Scan for the cell matching the given text and deliver its [x, y] coordinate at center. 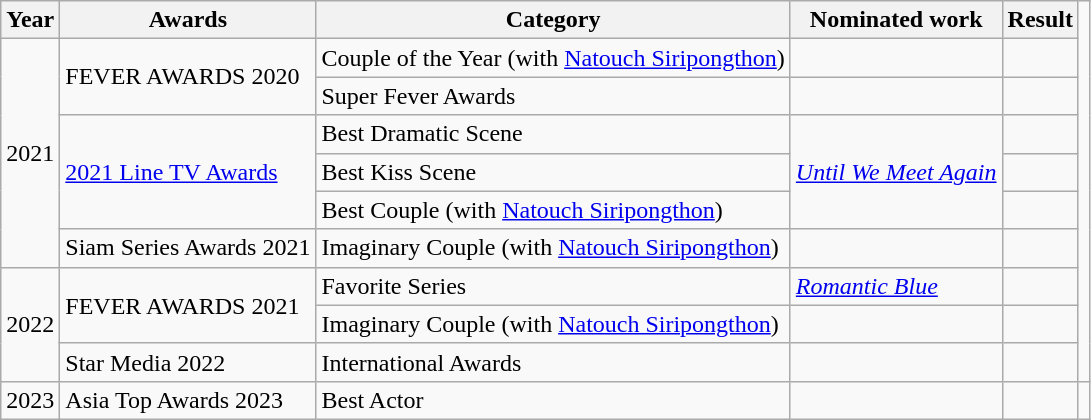
Best Actor [553, 400]
Romantic Blue [896, 286]
Year [30, 20]
2021 [30, 153]
Best Dramatic Scene [553, 134]
Star Media 2022 [188, 362]
2021 Line TV Awards [188, 172]
Until We Meet Again [896, 172]
FEVER AWARDS 2021 [188, 305]
Best Couple (with Natouch Siripongthon) [553, 210]
Couple of the Year (with Natouch Siripongthon) [553, 58]
Asia Top Awards 2023 [188, 400]
Nominated work [896, 20]
Result [1040, 20]
Siam Series Awards 2021 [188, 248]
2022 [30, 324]
2023 [30, 400]
Favorite Series [553, 286]
Awards [188, 20]
International Awards [553, 362]
Category [553, 20]
FEVER AWARDS 2020 [188, 77]
Best Kiss Scene [553, 172]
Super Fever Awards [553, 96]
